Find where the given text appears and provide that cell's center as (X, Y) coordinate. 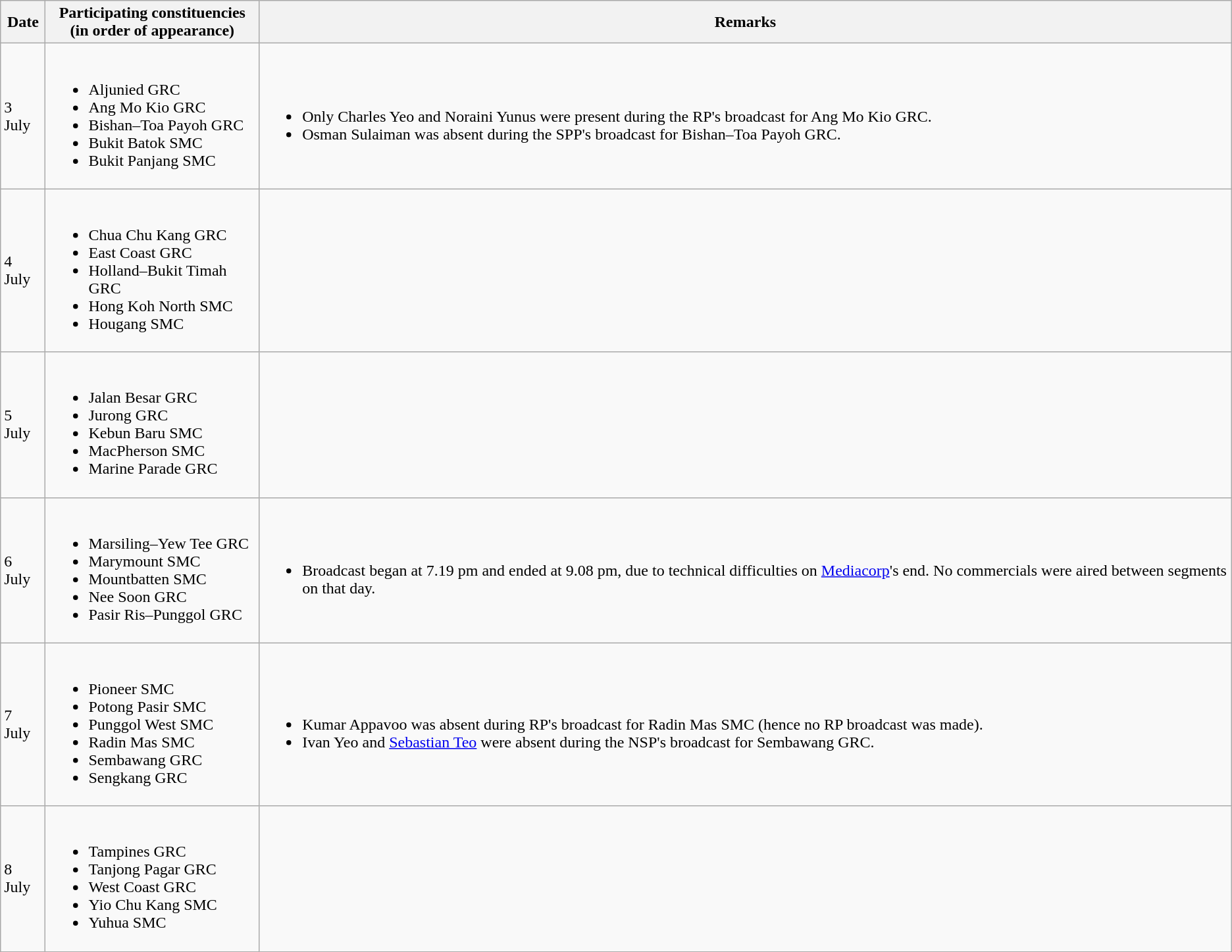
8 July (23, 879)
Tampines GRCTanjong Pagar GRCWest Coast GRCYio Chu Kang SMCYuhua SMC (153, 879)
Remarks (746, 22)
Marsiling–Yew Tee GRCMarymount SMCMountbatten SMCNee Soon GRCPasir Ris–Punggol GRC (153, 570)
4 July (23, 270)
Jalan Besar GRCJurong GRCKebun Baru SMCMacPherson SMCMarine Parade GRC (153, 425)
Aljunied GRCAng Mo Kio GRCBishan–Toa Payoh GRCBukit Batok SMCBukit Panjang SMC (153, 116)
5 July (23, 425)
3 July (23, 116)
7 July (23, 724)
6 July (23, 570)
Chua Chu Kang GRCEast Coast GRCHolland–Bukit Timah GRCHong Koh North SMCHougang SMC (153, 270)
Pioneer SMCPotong Pasir SMCPunggol West SMCRadin Mas SMCSembawang GRCSengkang GRC (153, 724)
Date (23, 22)
Participating constituencies(in order of appearance) (153, 22)
